Capture the cell that displays the provided text and extract its (X, Y) central coordinate. 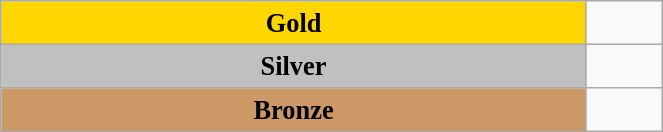
Gold (294, 22)
Bronze (294, 109)
Silver (294, 66)
